Pinpoint the cell where the given text exists, returning its (x, y) midpoint coordinate. 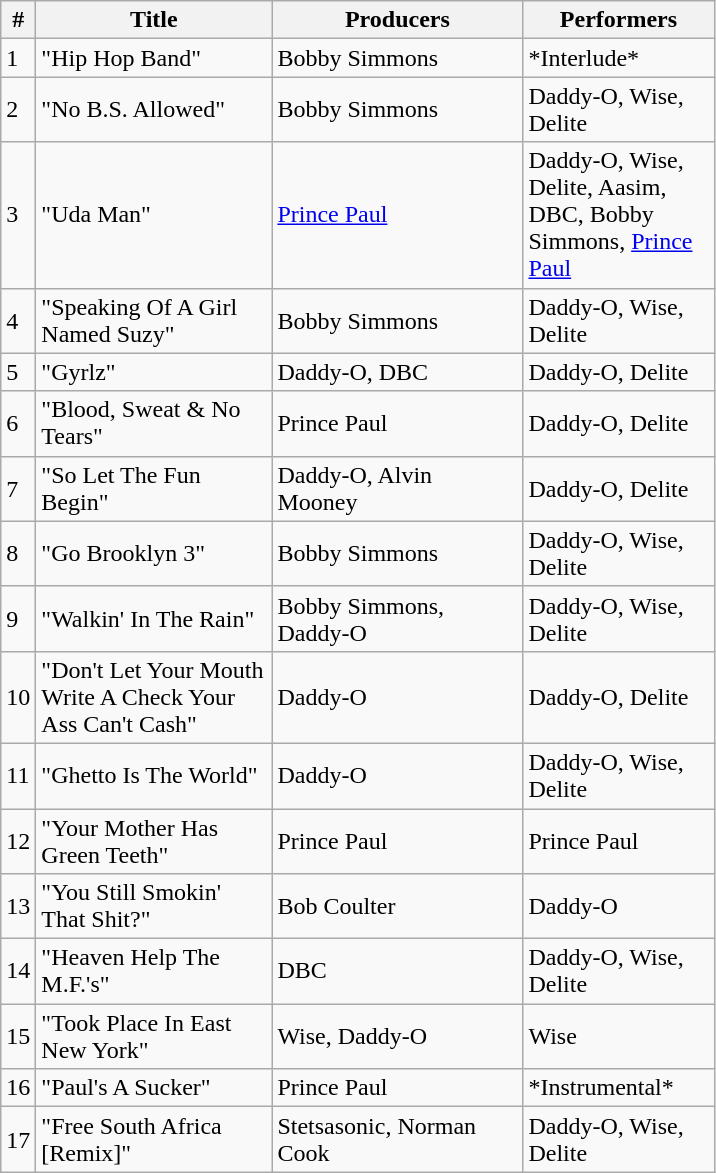
Title (154, 20)
*Interlude* (618, 58)
"Uda Man" (154, 215)
"Hip Hop Band" (154, 58)
1 (18, 58)
"Speaking Of A Girl Named Suzy" (154, 320)
15 (18, 1036)
"Don't Let Your Mouth Write A Check Your Ass Can't Cash" (154, 697)
"Your Mother Has Green Teeth" (154, 840)
Wise (618, 1036)
7 (18, 488)
Performers (618, 20)
8 (18, 554)
"Ghetto Is The World" (154, 776)
"Blood, Sweat & No Tears" (154, 424)
13 (18, 906)
"Took Place In East New York" (154, 1036)
"Go Brooklyn 3" (154, 554)
"Gyrlz" (154, 372)
"Walkin' In The Rain" (154, 618)
Daddy-O, Alvin Mooney (398, 488)
14 (18, 972)
*Instrumental* (618, 1088)
10 (18, 697)
"So Let The Fun Begin" (154, 488)
Bob Coulter (398, 906)
5 (18, 372)
Stetsasonic, Norman Cook (398, 1140)
"Heaven Help The M.F.'s" (154, 972)
2 (18, 110)
4 (18, 320)
"No B.S. Allowed" (154, 110)
12 (18, 840)
6 (18, 424)
"Free South Africa [Remix]" (154, 1140)
Bobby Simmons, Daddy-O (398, 618)
16 (18, 1088)
DBC (398, 972)
9 (18, 618)
17 (18, 1140)
11 (18, 776)
Daddy-O, DBC (398, 372)
"You Still Smokin' That Shit?" (154, 906)
"Paul's A Sucker" (154, 1088)
# (18, 20)
3 (18, 215)
Producers (398, 20)
Daddy-O, Wise, Delite, Aasim, DBC, Bobby Simmons, Prince Paul (618, 215)
Wise, Daddy-O (398, 1036)
